Locate the cell with the specified text and output its (x, y) center coordinate. 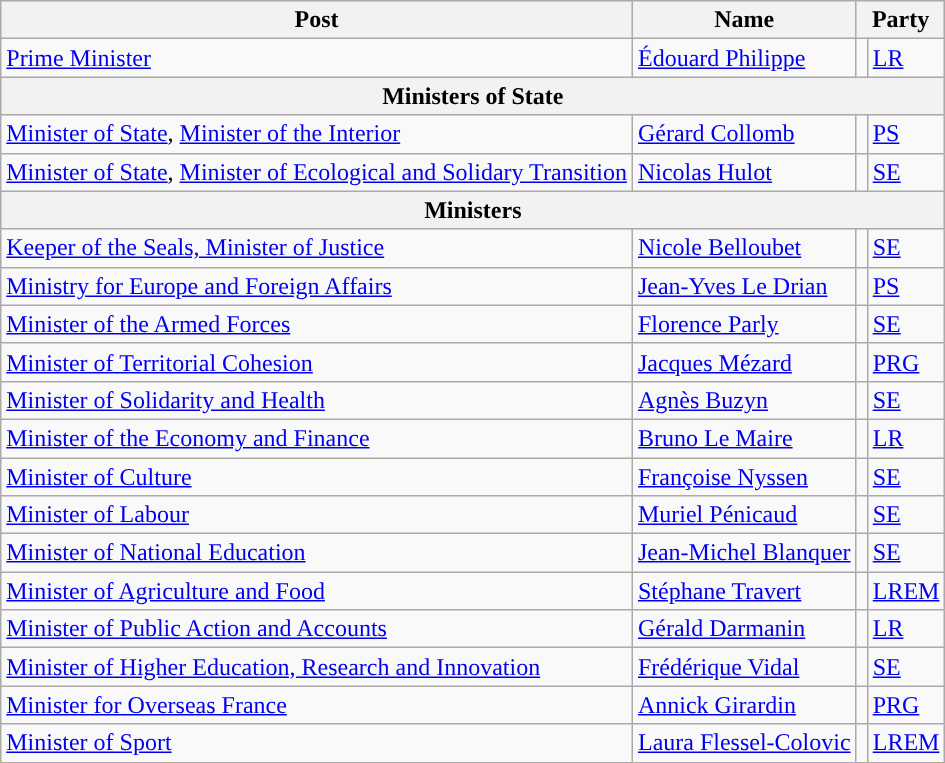
Gérard Collomb (744, 134)
Minister of the Armed Forces (317, 324)
Minister of State, Minister of the Interior (317, 134)
Minister for Overseas France (317, 705)
Annick Girardin (744, 705)
Nicolas Hulot (744, 172)
Minister of Agriculture and Food (317, 591)
Ministers (473, 210)
Minister of National Education (317, 553)
Laura Flessel-Colovic (744, 743)
Jacques Mézard (744, 362)
Ministers of State (473, 96)
Minister of Territorial Cohesion (317, 362)
Frédérique Vidal (744, 667)
Minister of Public Action and Accounts (317, 629)
Minister of Sport (317, 743)
Ministry for Europe and Foreign Affairs (317, 286)
Agnès Buzyn (744, 400)
Minister of Solidarity and Health (317, 400)
Jean-Michel Blanquer (744, 553)
Name (744, 20)
Muriel Pénicaud (744, 515)
Stéphane Travert (744, 591)
Keeper of the Seals, Minister of Justice (317, 248)
Minister of Higher Education, Research and Innovation (317, 667)
Post (317, 20)
Minister of State, Minister of Ecological and Solidary Transition (317, 172)
Gérald Darmanin (744, 629)
Prime Minister (317, 58)
Minister of Labour (317, 515)
Florence Parly (744, 324)
Jean-Yves Le Drian (744, 286)
Party (900, 20)
Édouard Philippe (744, 58)
Nicole Belloubet (744, 248)
Bruno Le Maire (744, 438)
Minister of Culture (317, 477)
Françoise Nyssen (744, 477)
Minister of the Economy and Finance (317, 438)
